Determine the (x, y) coordinate at the center of the cell enclosing the given text.  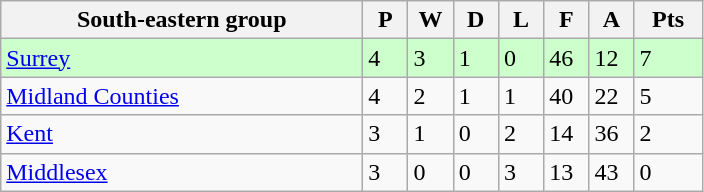
7 (668, 58)
36 (612, 134)
Middlesex (182, 172)
43 (612, 172)
W (430, 20)
P (386, 20)
South-eastern group (182, 20)
22 (612, 96)
A (612, 20)
46 (566, 58)
F (566, 20)
L (520, 20)
Kent (182, 134)
Surrey (182, 58)
14 (566, 134)
40 (566, 96)
5 (668, 96)
12 (612, 58)
Midland Counties (182, 96)
13 (566, 172)
Pts (668, 20)
D (476, 20)
